Return [X, Y] of the center of cell containing provided text 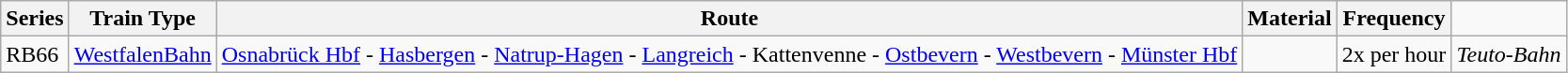
Train Type [143, 19]
RB66 [35, 54]
WestfalenBahn [143, 54]
2x per hour [1394, 54]
Frequency [1394, 19]
Route [730, 19]
Material [1290, 19]
Series [35, 19]
Teuto-Bahn [1509, 54]
Osnabrück Hbf - Hasbergen - Natrup-Hagen - Langreich - Kattenvenne - Ostbevern - Westbevern - Münster Hbf [730, 54]
